Search for the cell housing the specified text and yield its [X, Y] center coordinate. 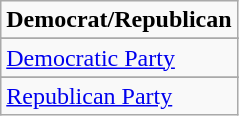
Democratic Party [119, 58]
Democrat/Republican [119, 20]
Republican Party [119, 96]
